Capture the cell that displays the provided text and extract its [x, y] central coordinate. 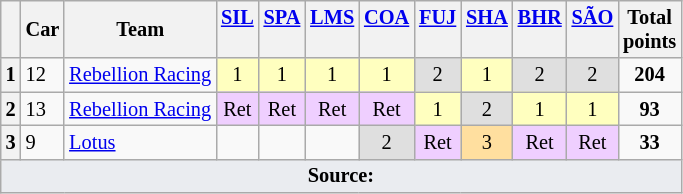
Lotus [140, 142]
Source: [341, 176]
SHA [487, 29]
9 [43, 142]
12 [43, 75]
204 [650, 75]
Totalpoints [650, 29]
BHR [540, 29]
93 [650, 109]
Car [43, 29]
33 [650, 142]
13 [43, 109]
FUJ [438, 29]
SPA [282, 29]
COA [386, 29]
Team [140, 29]
SIL [238, 29]
SÃO [593, 29]
LMS [332, 29]
